Extract the [x, y] coordinate from the center of the cell holding the provided text.  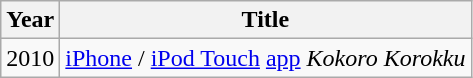
Title [266, 20]
iPhone / iPod Touch app Kokoro Korokku [266, 58]
Year [30, 20]
2010 [30, 58]
